From the cell containing the given text, extract its center point as [X, Y] coordinate. 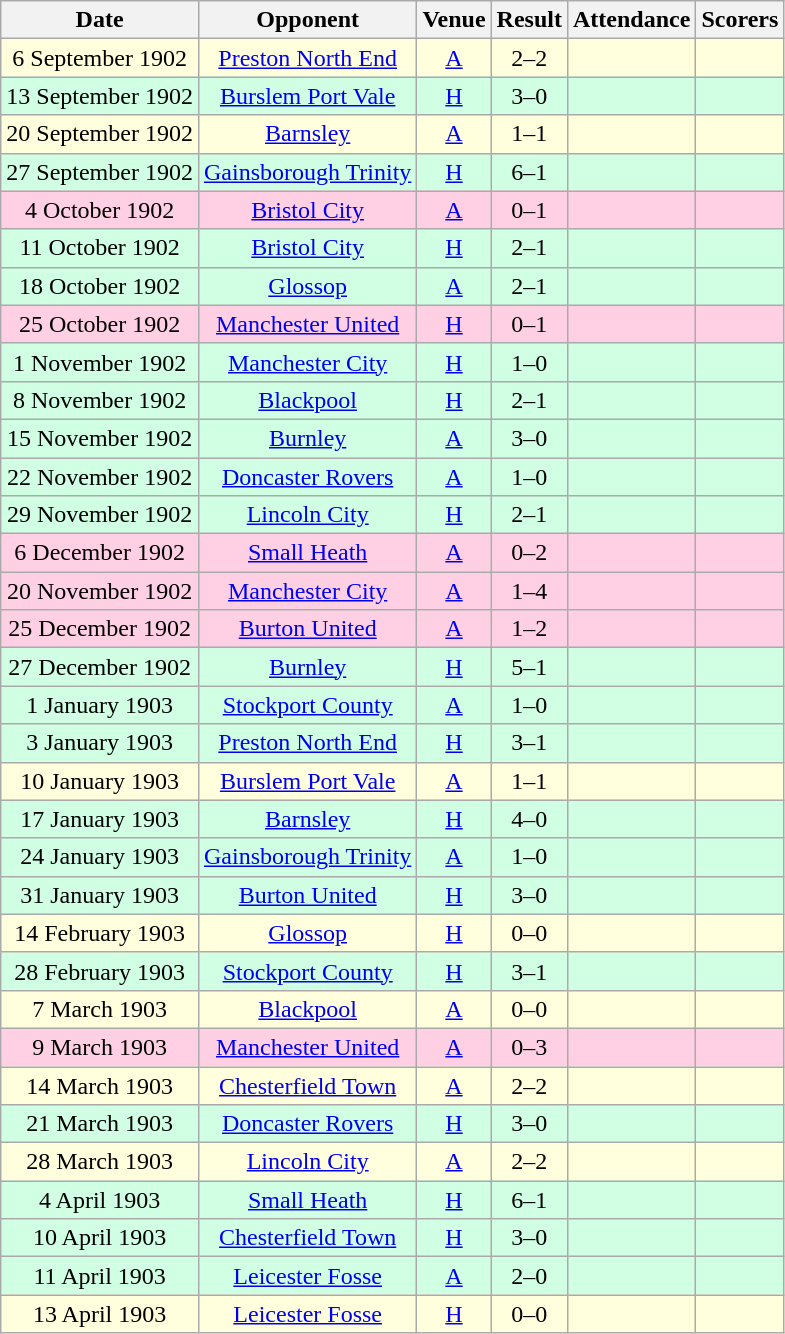
22 November 1902 [100, 477]
7 March 1903 [100, 1009]
1 November 1902 [100, 362]
2–0 [529, 1276]
8 November 1902 [100, 400]
Opponent [307, 20]
4 October 1902 [100, 210]
4–0 [529, 819]
25 October 1902 [100, 324]
13 September 1902 [100, 96]
0–3 [529, 1047]
1–2 [529, 629]
Result [529, 20]
27 December 1902 [100, 667]
5–1 [529, 667]
6 September 1902 [100, 58]
1–4 [529, 591]
1 January 1903 [100, 705]
6 December 1902 [100, 553]
13 April 1903 [100, 1314]
11 April 1903 [100, 1276]
20 November 1902 [100, 591]
24 January 1903 [100, 857]
0–2 [529, 553]
Attendance [631, 20]
11 October 1902 [100, 248]
Date [100, 20]
14 March 1903 [100, 1085]
4 April 1903 [100, 1200]
27 September 1902 [100, 172]
21 March 1903 [100, 1124]
28 March 1903 [100, 1162]
Scorers [740, 20]
29 November 1902 [100, 515]
10 January 1903 [100, 781]
25 December 1902 [100, 629]
3 January 1903 [100, 743]
20 September 1902 [100, 134]
28 February 1903 [100, 971]
18 October 1902 [100, 286]
10 April 1903 [100, 1238]
15 November 1902 [100, 438]
14 February 1903 [100, 933]
31 January 1903 [100, 895]
Venue [454, 20]
9 March 1903 [100, 1047]
17 January 1903 [100, 819]
